Determine the [X, Y] coordinate at the center of the cell enclosing the given text.  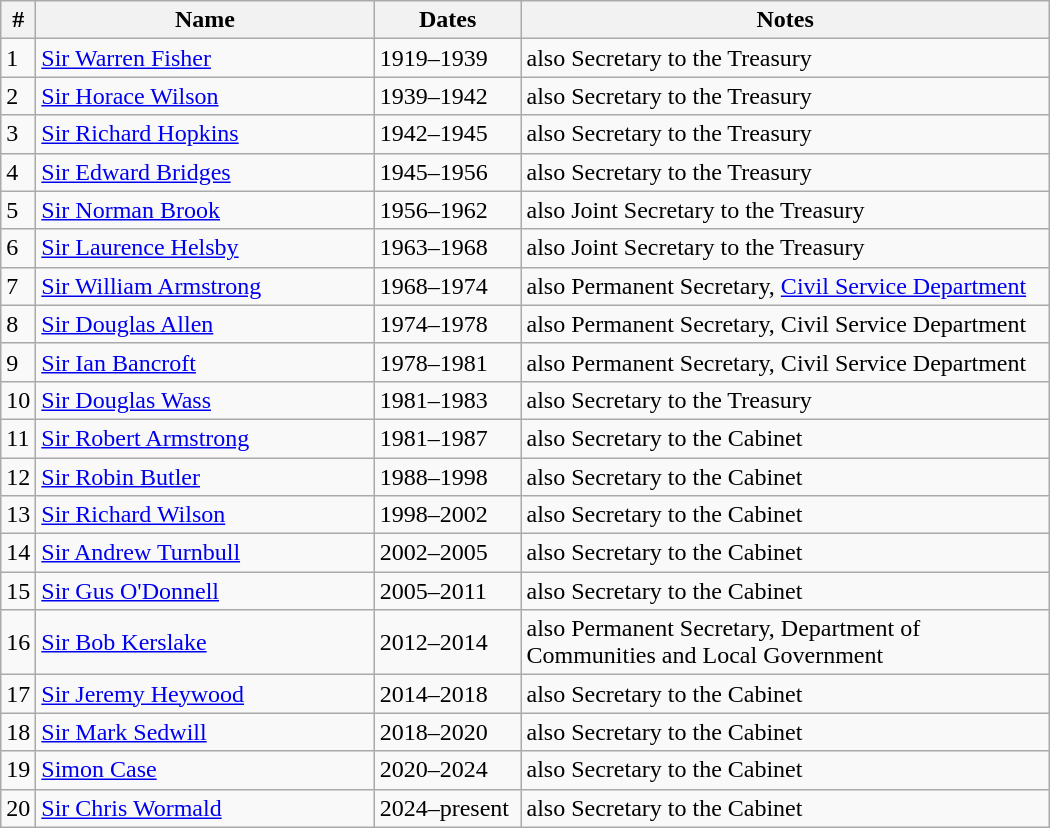
19 [18, 770]
Sir Jeremy Heywood [205, 694]
4 [18, 172]
18 [18, 732]
Sir Robert Armstrong [205, 438]
Sir Richard Hopkins [205, 134]
also Permanent Secretary, Department of Communities and Local Government [785, 642]
Simon Case [205, 770]
2014–2018 [448, 694]
1981–1983 [448, 400]
7 [18, 286]
Sir Andrew Turnbull [205, 553]
11 [18, 438]
Sir Horace Wilson [205, 96]
6 [18, 248]
1956–1962 [448, 210]
1988–1998 [448, 477]
# [18, 20]
1945–1956 [448, 172]
1939–1942 [448, 96]
3 [18, 134]
2018–2020 [448, 732]
Name [205, 20]
2 [18, 96]
1998–2002 [448, 515]
1981–1987 [448, 438]
Sir Bob Kerslake [205, 642]
9 [18, 362]
1974–1978 [448, 324]
Sir William Armstrong [205, 286]
2020–2024 [448, 770]
2012–2014 [448, 642]
Sir Edward Bridges [205, 172]
1968–1974 [448, 286]
1963–1968 [448, 248]
13 [18, 515]
14 [18, 553]
17 [18, 694]
Sir Chris Wormald [205, 808]
Sir Gus O'Donnell [205, 591]
1978–1981 [448, 362]
2005–2011 [448, 591]
Sir Laurence Helsby [205, 248]
20 [18, 808]
Sir Douglas Allen [205, 324]
10 [18, 400]
8 [18, 324]
Sir Douglas Wass [205, 400]
12 [18, 477]
Sir Ian Bancroft [205, 362]
16 [18, 642]
2024–present [448, 808]
1919–1939 [448, 58]
Sir Norman Brook [205, 210]
Sir Warren Fisher [205, 58]
15 [18, 591]
Sir Richard Wilson [205, 515]
1942–1945 [448, 134]
5 [18, 210]
1 [18, 58]
Notes [785, 20]
2002–2005 [448, 553]
Dates [448, 20]
Sir Robin Butler [205, 477]
Sir Mark Sedwill [205, 732]
